Return the [x, y] coordinate for the center point of the cell that contains the specified text.  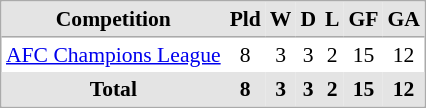
GF [364, 20]
AFC Champions League [114, 55]
Total [114, 89]
W [280, 20]
L [332, 20]
Competition [114, 20]
Pld [245, 20]
GA [404, 20]
D [308, 20]
